Pinpoint the cell where the given text exists, returning its [X, Y] midpoint coordinate. 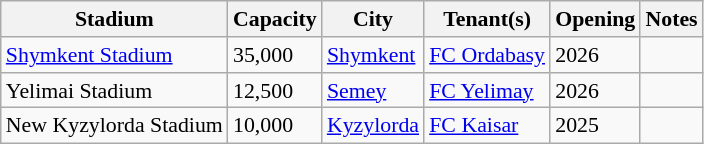
Capacity [275, 19]
FC Kaisar [487, 126]
City [373, 19]
New Kyzylorda Stadium [114, 126]
2025 [595, 126]
Yelimai Stadium [114, 90]
Opening [595, 19]
Kyzylorda [373, 126]
Shymkent Stadium [114, 54]
Tenant(s) [487, 19]
Shymkent [373, 54]
FC Yelimay [487, 90]
12,500 [275, 90]
Notes [671, 19]
FC Ordabasy [487, 54]
10,000 [275, 126]
Semey [373, 90]
Stadium [114, 19]
35,000 [275, 54]
